Provide the (X, Y) coordinate of the cell's center where the given text is located.  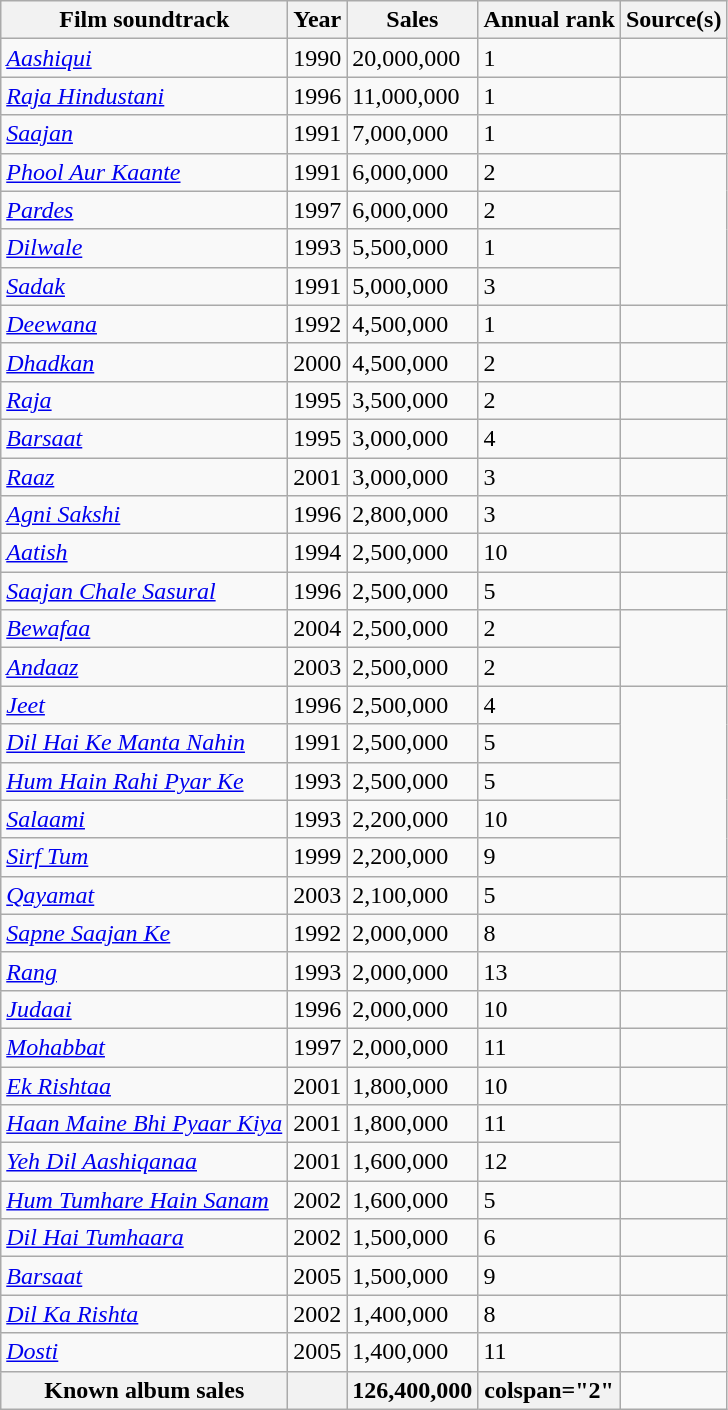
Dhadkan (144, 362)
Dil Ka Rishta (144, 1314)
Annual rank (549, 20)
20,000,000 (412, 58)
1994 (318, 553)
Jeet (144, 705)
Rang (144, 971)
Raja (144, 400)
1999 (318, 857)
Deewana (144, 324)
Source(s) (674, 20)
5,500,000 (412, 248)
7,000,000 (412, 134)
Hum Hain Rahi Pyar Ke (144, 781)
Aashiqui (144, 58)
Dilwale (144, 248)
Dosti (144, 1352)
Known album sales (144, 1390)
Dil Hai Ke Manta Nahin (144, 743)
2000 (318, 362)
Bewafaa (144, 629)
Hum Tumhare Hain Sanam (144, 1200)
2,800,000 (412, 515)
Qayamat (144, 895)
Raja Hindustani (144, 96)
Agni Sakshi (144, 515)
Film soundtrack (144, 20)
Andaaz (144, 667)
11,000,000 (412, 96)
Raaz (144, 477)
3,500,000 (412, 400)
Year (318, 20)
Aatish (144, 553)
Sirf Tum (144, 857)
Pardes (144, 210)
Yeh Dil Aashiqanaa (144, 1162)
126,400,000 (412, 1390)
2,100,000 (412, 895)
Sadak (144, 286)
colspan="2" (549, 1390)
6 (549, 1238)
Ek Rishtaa (144, 1085)
Dil Hai Tumhaara (144, 1238)
Saajan Chale Sasural (144, 591)
2004 (318, 629)
Phool Aur Kaante (144, 172)
5,000,000 (412, 286)
Sales (412, 20)
1990 (318, 58)
Salaami (144, 819)
Judaai (144, 1009)
Sapne Saajan Ke (144, 933)
12 (549, 1162)
Mohabbat (144, 1047)
Saajan (144, 134)
Haan Maine Bhi Pyaar Kiya (144, 1124)
13 (549, 971)
